Determine the [X, Y] coordinate at the center of the cell enclosing the given text.  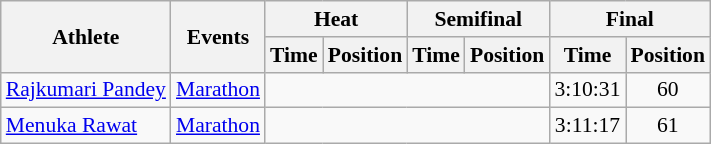
61 [668, 126]
Events [218, 36]
3:10:31 [587, 90]
Heat [336, 19]
3:11:17 [587, 126]
Semifinal [478, 19]
Final [630, 19]
Athlete [86, 36]
60 [668, 90]
Menuka Rawat [86, 126]
Rajkumari Pandey [86, 90]
